Detect which cell encompasses the target text, then output its [X, Y] center coordinate. 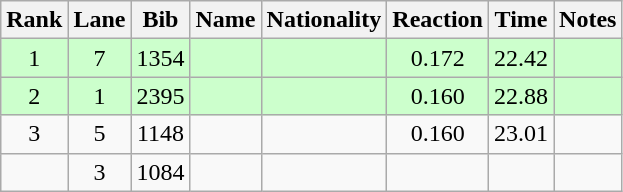
Notes [588, 20]
1354 [160, 58]
Time [520, 20]
2 [34, 96]
0.172 [438, 58]
2395 [160, 96]
Rank [34, 20]
1084 [160, 172]
22.42 [520, 58]
Lane [100, 20]
Reaction [438, 20]
Bib [160, 20]
Name [226, 20]
Nationality [324, 20]
23.01 [520, 134]
7 [100, 58]
5 [100, 134]
1148 [160, 134]
22.88 [520, 96]
